Search for the cell housing the specified text and yield its [X, Y] center coordinate. 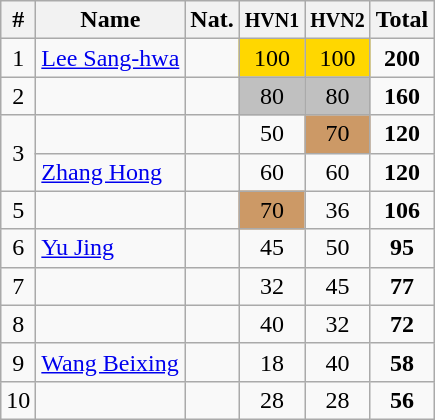
Total [402, 20]
56 [402, 400]
18 [272, 362]
Lee Sang-hwa [110, 58]
106 [402, 210]
200 [402, 58]
95 [402, 248]
Nat. [212, 20]
6 [18, 248]
9 [18, 362]
72 [402, 324]
# [18, 20]
160 [402, 96]
5 [18, 210]
Yu Jing [110, 248]
58 [402, 362]
3 [18, 153]
Zhang Hong [110, 172]
2 [18, 96]
8 [18, 324]
Wang Beixing [110, 362]
HVN2 [338, 20]
7 [18, 286]
10 [18, 400]
Name [110, 20]
HVN1 [272, 20]
1 [18, 58]
36 [338, 210]
77 [402, 286]
